Identify which cell holds the provided text, then report its (X, Y) central coordinate. 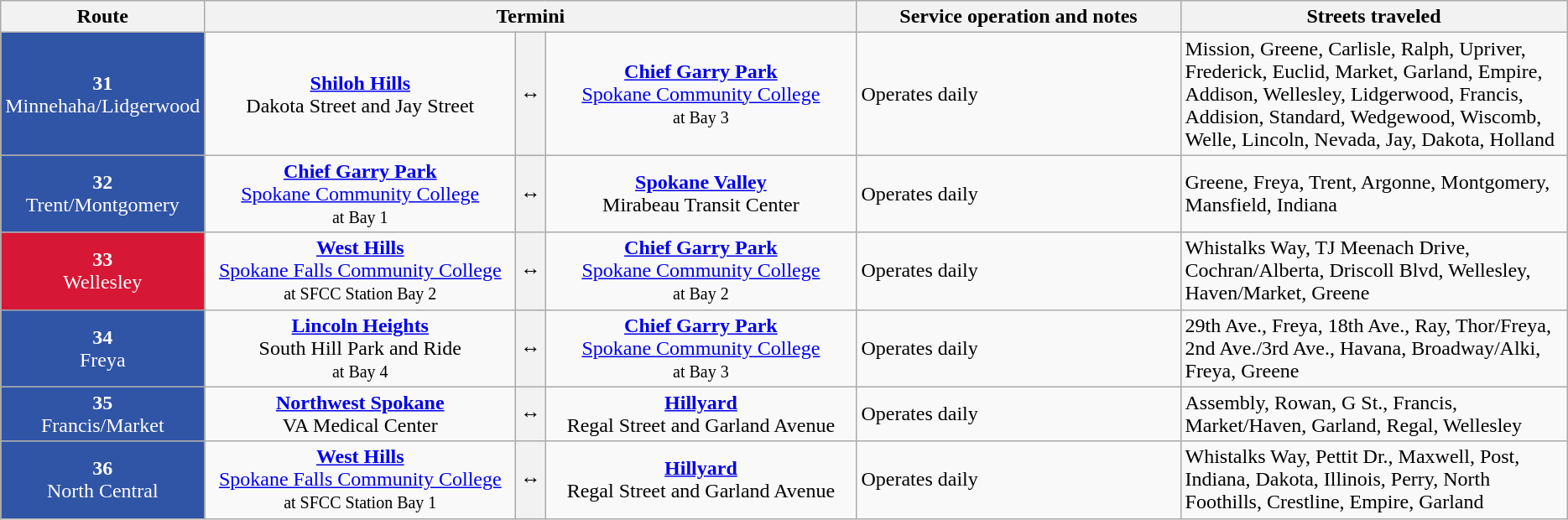
Assembly, Rowan, G St., Francis, Market/Haven, Garland, Regal, Wellesley (1374, 414)
Shiloh HillsDakota Street and Jay Street (361, 94)
Whistalks Way, Pettit Dr., Maxwell, Post, Indiana, Dakota, Illinois, Perry, North Foothills, Crestline, Empire, Garland (1374, 480)
West HillsSpokane Falls Community Collegeat SFCC Station Bay 2 (361, 271)
Lincoln HeightsSouth Hill Park and Rideat Bay 4 (361, 348)
Service operation and notes (1018, 17)
Chief Garry ParkSpokane Community Collegeat Bay 2 (701, 271)
Greene, Freya, Trent, Argonne, Montgomery, Mansfield, Indiana (1374, 194)
Spokane ValleyMirabeau Transit Center (701, 194)
Route (102, 17)
35Francis/Market (102, 414)
36North Central (102, 480)
Termini (530, 17)
31Minnehaha/Lidgerwood (102, 94)
34Freya (102, 348)
Streets traveled (1374, 17)
Chief Garry ParkSpokane Community Collegeat Bay 1 (361, 194)
32Trent/Montgomery (102, 194)
Whistalks Way, TJ Meenach Drive, Cochran/Alberta, Driscoll Blvd, Wellesley, Haven/Market, Greene (1374, 271)
Northwest SpokaneVA Medical Center (361, 414)
33Wellesley (102, 271)
West HillsSpokane Falls Community Collegeat SFCC Station Bay 1 (361, 480)
29th Ave., Freya, 18th Ave., Ray, Thor/Freya, 2nd Ave./3rd Ave., Havana, Broadway/Alki, Freya, Greene (1374, 348)
